Return (X, Y) of the center of cell containing provided text 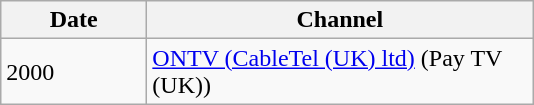
ONTV (CableTel (UK) ltd) (Pay TV (UK)) (340, 72)
Channel (340, 20)
Date (74, 20)
2000 (74, 72)
